Pinpoint the cell where the given text exists, returning its [x, y] midpoint coordinate. 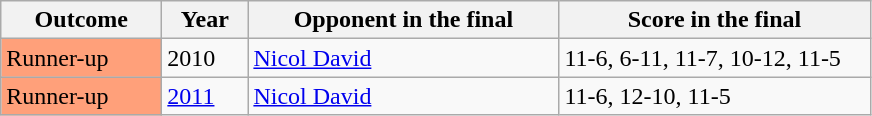
Outcome [82, 20]
11-6, 12-10, 11-5 [714, 96]
Score in the final [714, 20]
Year [205, 20]
11-6, 6-11, 11-7, 10-12, 11-5 [714, 58]
2011 [205, 96]
Opponent in the final [404, 20]
2010 [205, 58]
